Capture the cell that displays the provided text and extract its (x, y) central coordinate. 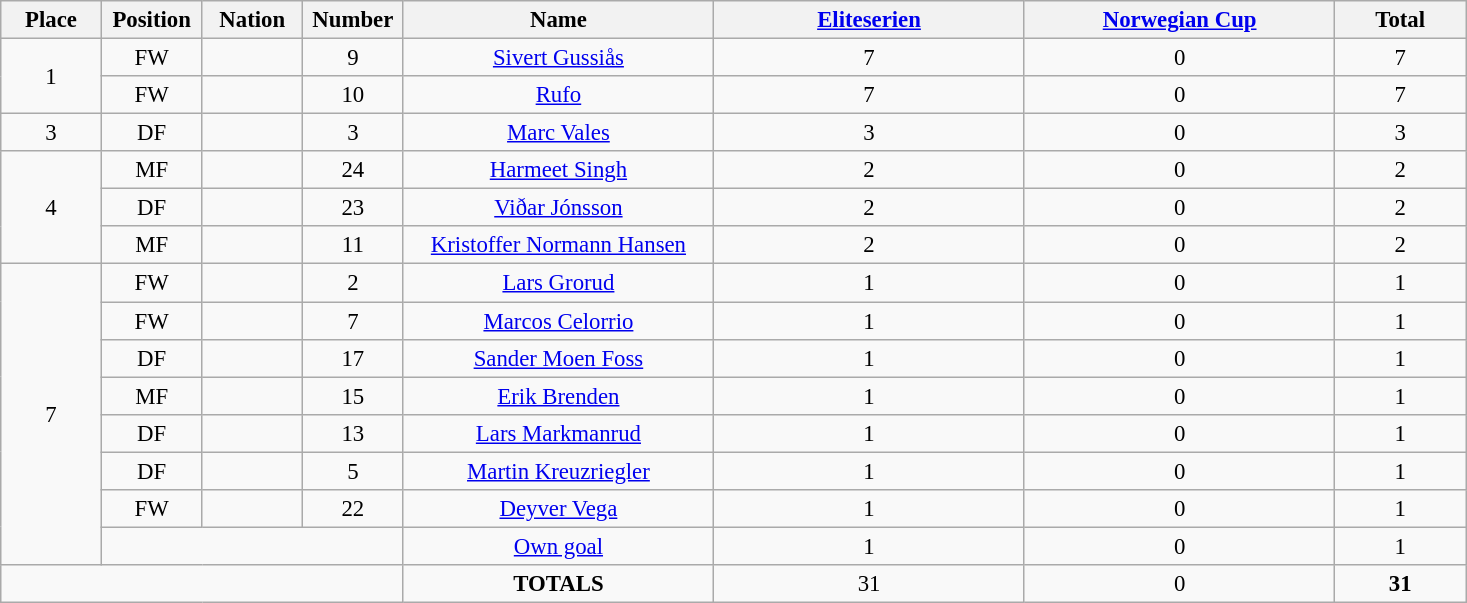
Lars Markmanrud (558, 433)
Marcos Celorrio (558, 321)
Own goal (558, 546)
13 (354, 433)
10 (354, 95)
11 (354, 245)
24 (354, 170)
17 (354, 358)
Rufo (558, 95)
Viðar Jónsson (558, 208)
4 (52, 208)
Harmeet Singh (558, 170)
Name (558, 20)
Marc Vales (558, 133)
TOTALS (558, 584)
Position (152, 20)
Deyver Vega (558, 509)
Total (1400, 20)
Erik Brenden (558, 396)
Place (52, 20)
Norwegian Cup (1180, 20)
Lars Grorud (558, 283)
9 (354, 58)
Kristoffer Normann Hansen (558, 245)
Number (354, 20)
Eliteserien (870, 20)
5 (354, 471)
Sivert Gussiås (558, 58)
15 (354, 396)
Nation (252, 20)
Martin Kreuzriegler (558, 471)
23 (354, 208)
22 (354, 509)
Sander Moen Foss (558, 358)
